Locate the cell with the specified text and output its (x, y) center coordinate. 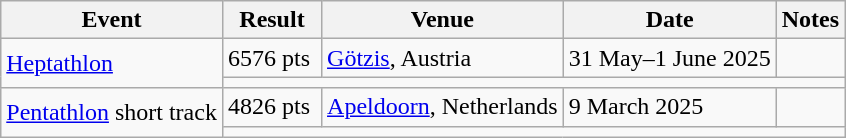
Götzis, Austria (443, 58)
Notes (810, 20)
9 March 2025 (670, 107)
Event (112, 20)
Venue (443, 20)
Date (670, 20)
Apeldoorn, Netherlands (443, 107)
4826 pts (272, 107)
Result (272, 20)
Heptathlon (112, 64)
31 May–1 June 2025 (670, 58)
6576 pts (272, 58)
Pentathlon short track (112, 112)
